Detect which cell encompasses the target text, then output its [X, Y] center coordinate. 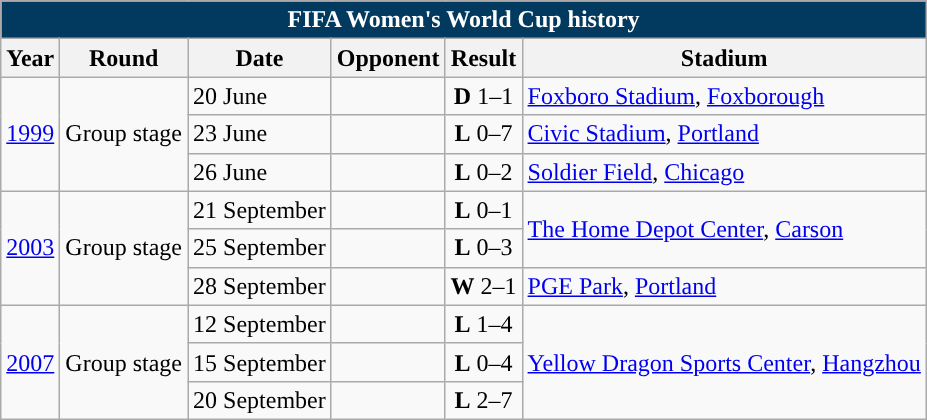
Foxboro Stadium, Foxborough [724, 96]
1999 [30, 134]
L 0–4 [484, 362]
Soldier Field, Chicago [724, 172]
L 1–4 [484, 324]
Opponent [388, 58]
L 0–7 [484, 134]
PGE Park, Portland [724, 286]
28 September [260, 286]
L 0–2 [484, 172]
12 September [260, 324]
21 September [260, 210]
L 0–1 [484, 210]
20 June [260, 96]
Round [124, 58]
15 September [260, 362]
L 0–3 [484, 248]
Yellow Dragon Sports Center, Hangzhou [724, 362]
20 September [260, 400]
25 September [260, 248]
23 June [260, 134]
Result [484, 58]
Civic Stadium, Portland [724, 134]
D 1–1 [484, 96]
L 2–7 [484, 400]
Year [30, 58]
2003 [30, 248]
26 June [260, 172]
The Home Depot Center, Carson [724, 229]
Stadium [724, 58]
FIFA Women's World Cup history [464, 20]
W 2–1 [484, 286]
2007 [30, 362]
Date [260, 58]
